From the cell containing the given text, extract its center point as [x, y] coordinate. 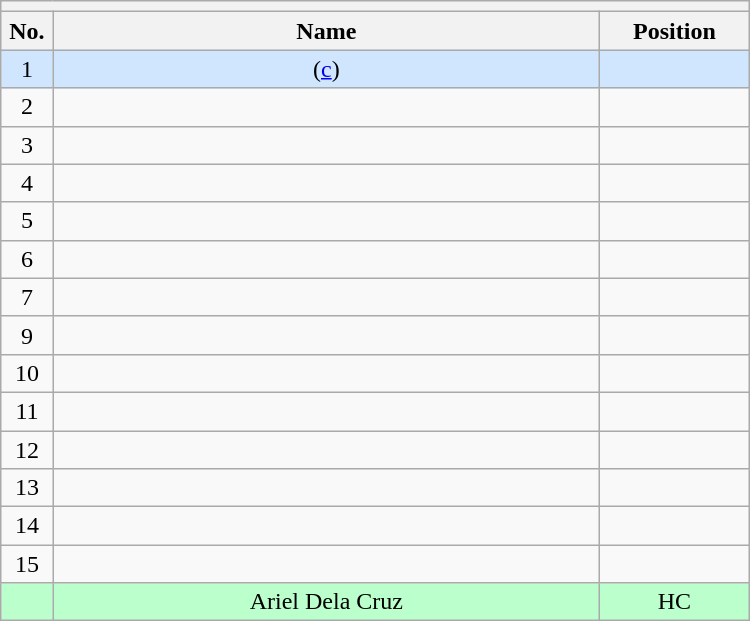
No. [27, 31]
6 [27, 259]
HC [675, 602]
5 [27, 221]
11 [27, 411]
7 [27, 297]
9 [27, 335]
3 [27, 145]
14 [27, 526]
(c) [326, 69]
12 [27, 449]
2 [27, 107]
15 [27, 564]
1 [27, 69]
4 [27, 183]
Ariel Dela Cruz [326, 602]
13 [27, 488]
10 [27, 373]
Name [326, 31]
Position [675, 31]
